From the cell containing the given text, extract its center point as [x, y] coordinate. 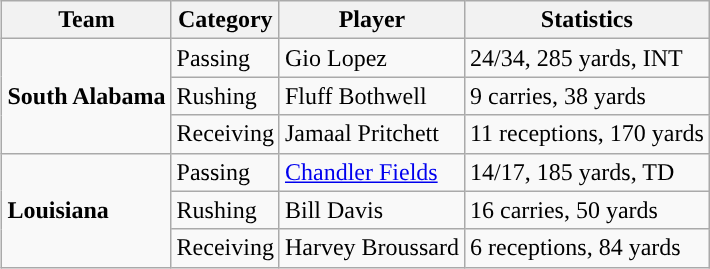
Chandler Fields [372, 172]
Louisiana [86, 210]
Team [86, 20]
South Alabama [86, 96]
Player [372, 20]
16 carries, 50 yards [586, 210]
11 receptions, 170 yards [586, 134]
Harvey Broussard [372, 248]
24/34, 285 yards, INT [586, 58]
Fluff Bothwell [372, 96]
6 receptions, 84 yards [586, 248]
Statistics [586, 20]
Jamaal Pritchett [372, 134]
Gio Lopez [372, 58]
14/17, 185 yards, TD [586, 172]
Bill Davis [372, 210]
Category [225, 20]
9 carries, 38 yards [586, 96]
